Identify which cell holds the provided text, then report its (x, y) central coordinate. 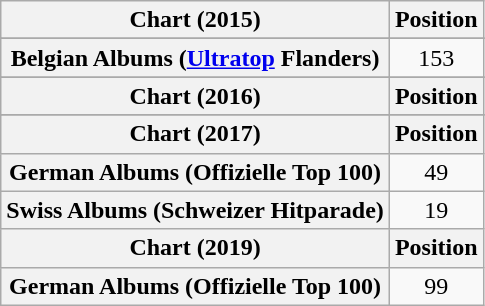
19 (436, 210)
99 (436, 286)
49 (436, 172)
Chart (2017) (196, 134)
Chart (2015) (196, 20)
Belgian Albums (Ultratop Flanders) (196, 58)
153 (436, 58)
Chart (2016) (196, 96)
Chart (2019) (196, 248)
Swiss Albums (Schweizer Hitparade) (196, 210)
